Determine the [x, y] coordinate at the center of the cell enclosing the given text.  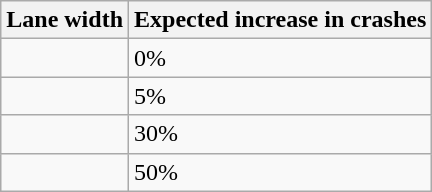
0% [280, 58]
Expected increase in crashes [280, 20]
Lane width [65, 20]
30% [280, 134]
5% [280, 96]
50% [280, 172]
